Pinpoint the cell where the given text exists, returning its [x, y] midpoint coordinate. 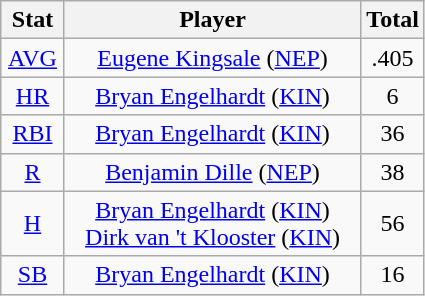
SB [33, 275]
6 [393, 96]
RBI [33, 134]
.405 [393, 58]
16 [393, 275]
R [33, 172]
H [33, 224]
36 [393, 134]
Total [393, 20]
56 [393, 224]
Bryan Engelhardt (KIN)Dirk van 't Klooster (KIN) [212, 224]
Eugene Kingsale (NEP) [212, 58]
AVG [33, 58]
Stat [33, 20]
HR [33, 96]
Benjamin Dille (NEP) [212, 172]
38 [393, 172]
Player [212, 20]
